Identify which cell holds the provided text, then report its (X, Y) central coordinate. 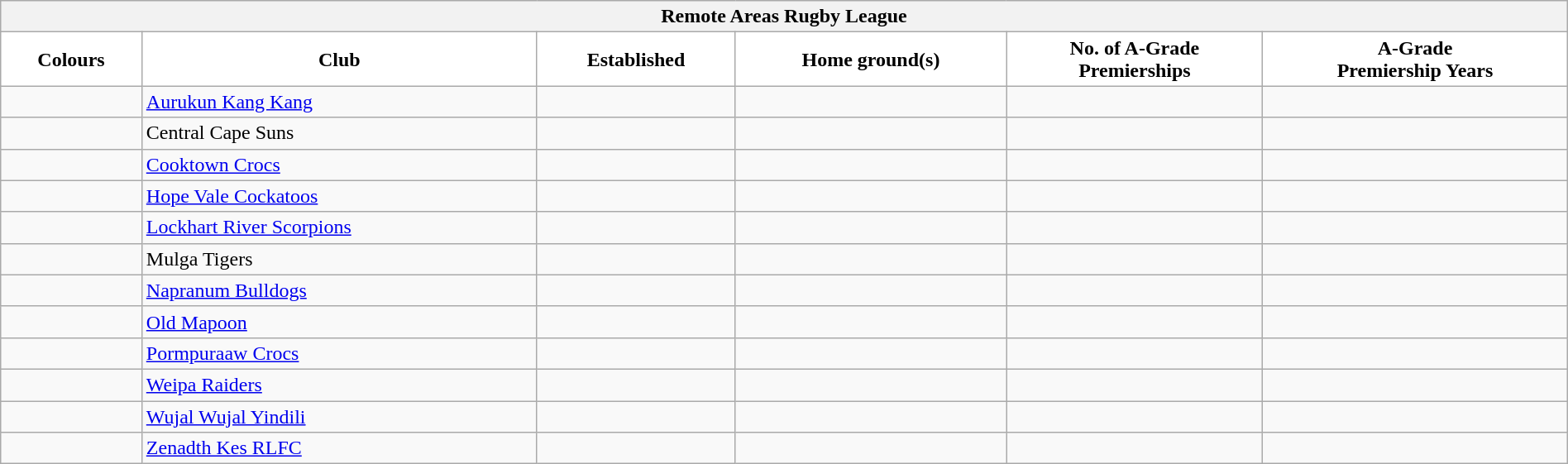
Zenadth Kes RLFC (339, 448)
Wujal Wujal Yindili (339, 416)
Central Cape Suns (339, 133)
Weipa Raiders (339, 385)
Home ground(s) (871, 60)
Lockhart River Scorpions (339, 227)
Napranum Bulldogs (339, 290)
Club (339, 60)
Aurukun Kang Kang (339, 102)
Cooktown Crocs (339, 165)
A-GradePremiership Years (1416, 60)
Colours (71, 60)
No. of A-GradePremierships (1135, 60)
Established (635, 60)
Hope Vale Cockatoos (339, 196)
Remote Areas Rugby League (784, 17)
Old Mapoon (339, 322)
Pormpuraaw Crocs (339, 353)
Mulga Tigers (339, 259)
